Locate the cell with the specified text and output its [x, y] center coordinate. 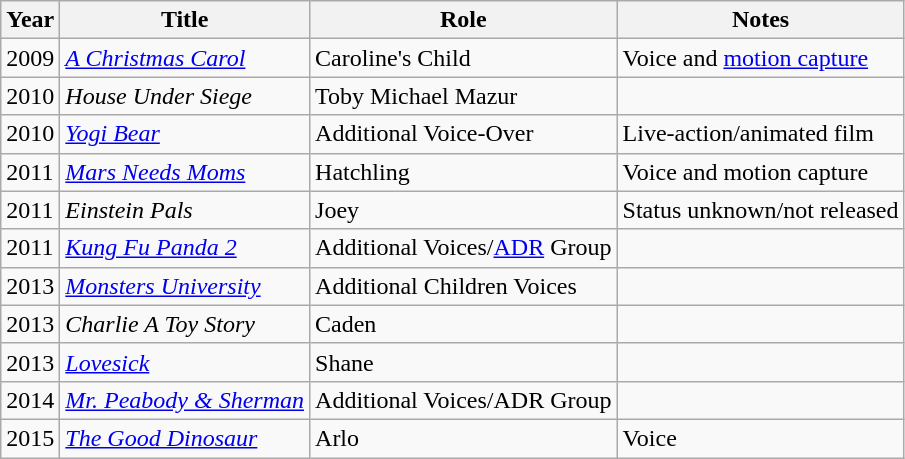
The Good Dinosaur [185, 438]
Live-action/animated film [760, 134]
Yogi Bear [185, 134]
Year [30, 20]
Arlo [464, 438]
Title [185, 20]
Charlie A Toy Story [185, 324]
Monsters University [185, 286]
2015 [30, 438]
Voice [760, 438]
Notes [760, 20]
2014 [30, 400]
Shane [464, 362]
2009 [30, 58]
Mars Needs Moms [185, 172]
Lovesick [185, 362]
Kung Fu Panda 2 [185, 248]
Caden [464, 324]
Caroline's Child [464, 58]
Joey [464, 210]
Einstein Pals [185, 210]
Additional Children Voices [464, 286]
Role [464, 20]
Hatchling [464, 172]
Additional Voice-Over [464, 134]
A Christmas Carol [185, 58]
House Under Siege [185, 96]
Toby Michael Mazur [464, 96]
Status unknown/not released [760, 210]
Mr. Peabody & Sherman [185, 400]
